Capture the cell that displays the provided text and extract its [x, y] central coordinate. 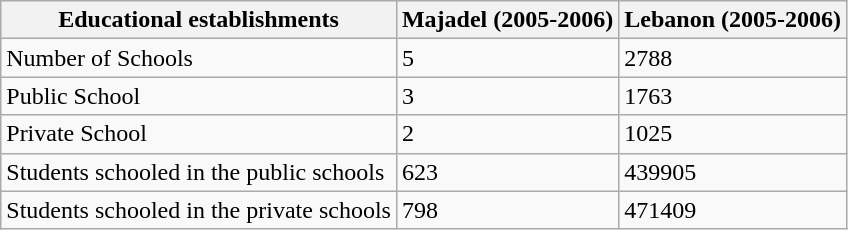
623 [507, 172]
Educational establishments [199, 20]
798 [507, 210]
471409 [733, 210]
5 [507, 58]
Public School [199, 96]
1025 [733, 134]
2788 [733, 58]
439905 [733, 172]
Lebanon (2005-2006) [733, 20]
Majadel (2005-2006) [507, 20]
Private School [199, 134]
Students schooled in the public schools [199, 172]
2 [507, 134]
Number of Schools [199, 58]
Students schooled in the private schools [199, 210]
1763 [733, 96]
3 [507, 96]
